Provide the [X, Y] coordinate of the cell's center where the given text is located.  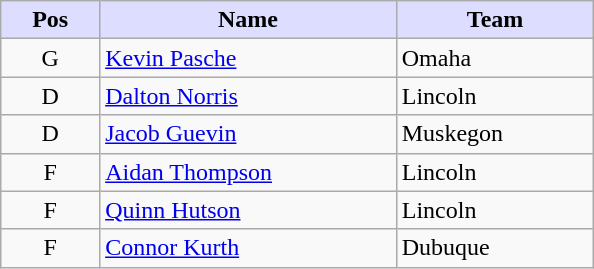
Team [495, 20]
Connor Kurth [248, 248]
Dubuque [495, 248]
Dalton Norris [248, 96]
Kevin Pasche [248, 58]
Quinn Hutson [248, 210]
Muskegon [495, 134]
Omaha [495, 58]
G [50, 58]
Name [248, 20]
Jacob Guevin [248, 134]
Pos [50, 20]
Aidan Thompson [248, 172]
